Return (X, Y) of the center of cell containing provided text 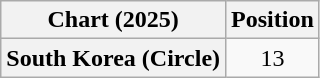
13 (273, 58)
Chart (2025) (114, 20)
Position (273, 20)
South Korea (Circle) (114, 58)
